Pinpoint the cell where the given text exists, returning its (X, Y) midpoint coordinate. 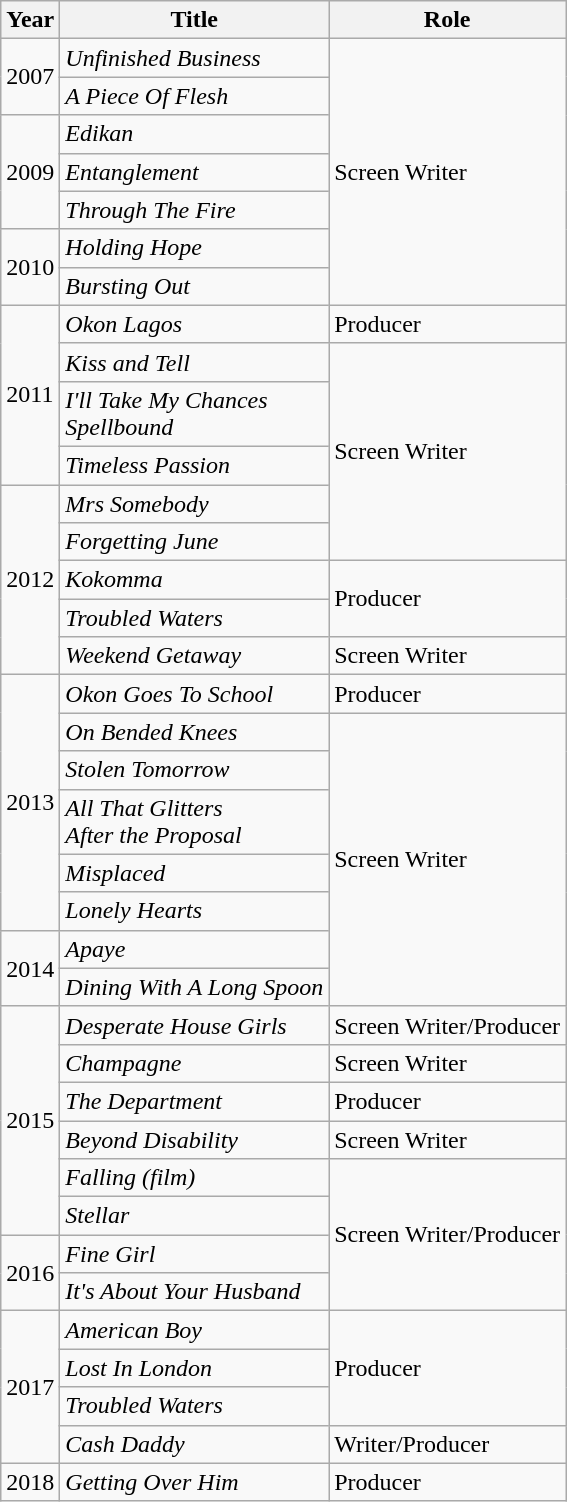
Writer/Producer (448, 1444)
Apaye (194, 949)
Bursting Out (194, 286)
Entanglement (194, 172)
Desperate House Girls (194, 1025)
Edikan (194, 134)
Kokomma (194, 580)
2011 (30, 394)
Lost In London (194, 1368)
Beyond Disability (194, 1139)
Falling (film) (194, 1178)
2014 (30, 968)
2018 (30, 1482)
Timeless Passion (194, 465)
Stolen Tomorrow (194, 770)
Fine Girl (194, 1254)
2007 (30, 77)
Unfinished Business (194, 58)
Cash Daddy (194, 1444)
Lonely Hearts (194, 911)
2017 (30, 1387)
American Boy (194, 1330)
Champagne (194, 1063)
2010 (30, 267)
Title (194, 20)
Stellar (194, 1216)
Through The Fire (194, 210)
2015 (30, 1120)
Holding Hope (194, 248)
Misplaced (194, 873)
Kiss and Tell (194, 362)
I'll Take My ChancesSpellbound (194, 414)
Okon Lagos (194, 324)
2016 (30, 1273)
2009 (30, 172)
It's About Your Husband (194, 1292)
Role (448, 20)
Okon Goes To School (194, 694)
2012 (30, 579)
The Department (194, 1101)
2013 (30, 802)
Forgetting June (194, 542)
All That GlittersAfter the Proposal (194, 822)
On Bended Knees (194, 732)
Weekend Getaway (194, 656)
A Piece Of Flesh (194, 96)
Dining With A Long Spoon (194, 987)
Getting Over Him (194, 1482)
Mrs Somebody (194, 503)
Year (30, 20)
